From the cell containing the given text, extract its center point as (x, y) coordinate. 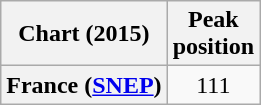
France (SNEP) (84, 85)
111 (213, 85)
Peakposition (213, 34)
Chart (2015) (84, 34)
